Determine the [x, y] coordinate at the center of the cell enclosing the given text.  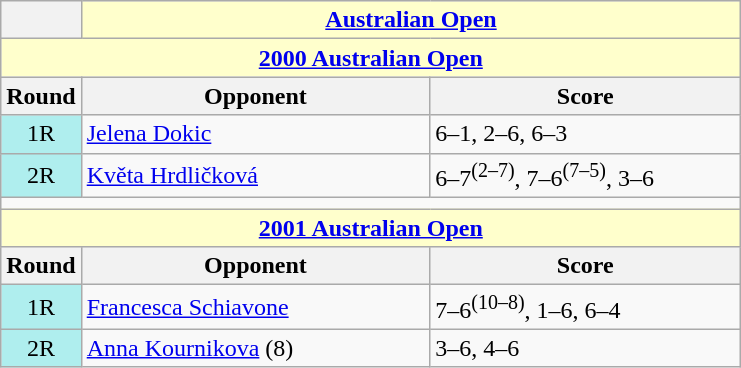
Jelena Dokic [256, 134]
6–7(2–7), 7–6(7–5), 3–6 [586, 176]
Francesca Schiavone [256, 308]
6–1, 2–6, 6–3 [586, 134]
7–6(10–8), 1–6, 6–4 [586, 308]
2001 Australian Open [371, 228]
3–6, 4–6 [586, 348]
Australian Open [411, 20]
Květa Hrdličková [256, 176]
2000 Australian Open [371, 58]
Anna Kournikova (8) [256, 348]
